Pinpoint the cell where the given text exists, returning its [X, Y] midpoint coordinate. 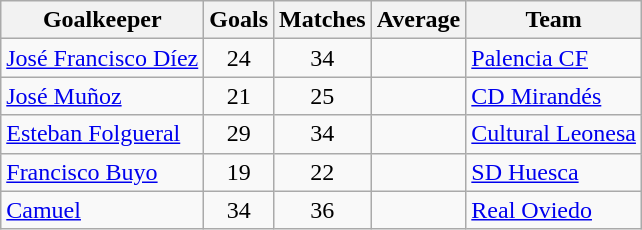
Team [554, 20]
Average [418, 20]
Goalkeeper [102, 20]
25 [323, 96]
Palencia CF [554, 58]
Goals [239, 20]
Francisco Buyo [102, 172]
SD Huesca [554, 172]
Real Oviedo [554, 210]
Camuel [102, 210]
CD Mirandés [554, 96]
36 [323, 210]
22 [323, 172]
19 [239, 172]
29 [239, 134]
José Muñoz [102, 96]
24 [239, 58]
José Francisco Díez [102, 58]
Cultural Leonesa [554, 134]
21 [239, 96]
Esteban Folgueral [102, 134]
Matches [323, 20]
